Detect which cell encompasses the target text, then output its [x, y] center coordinate. 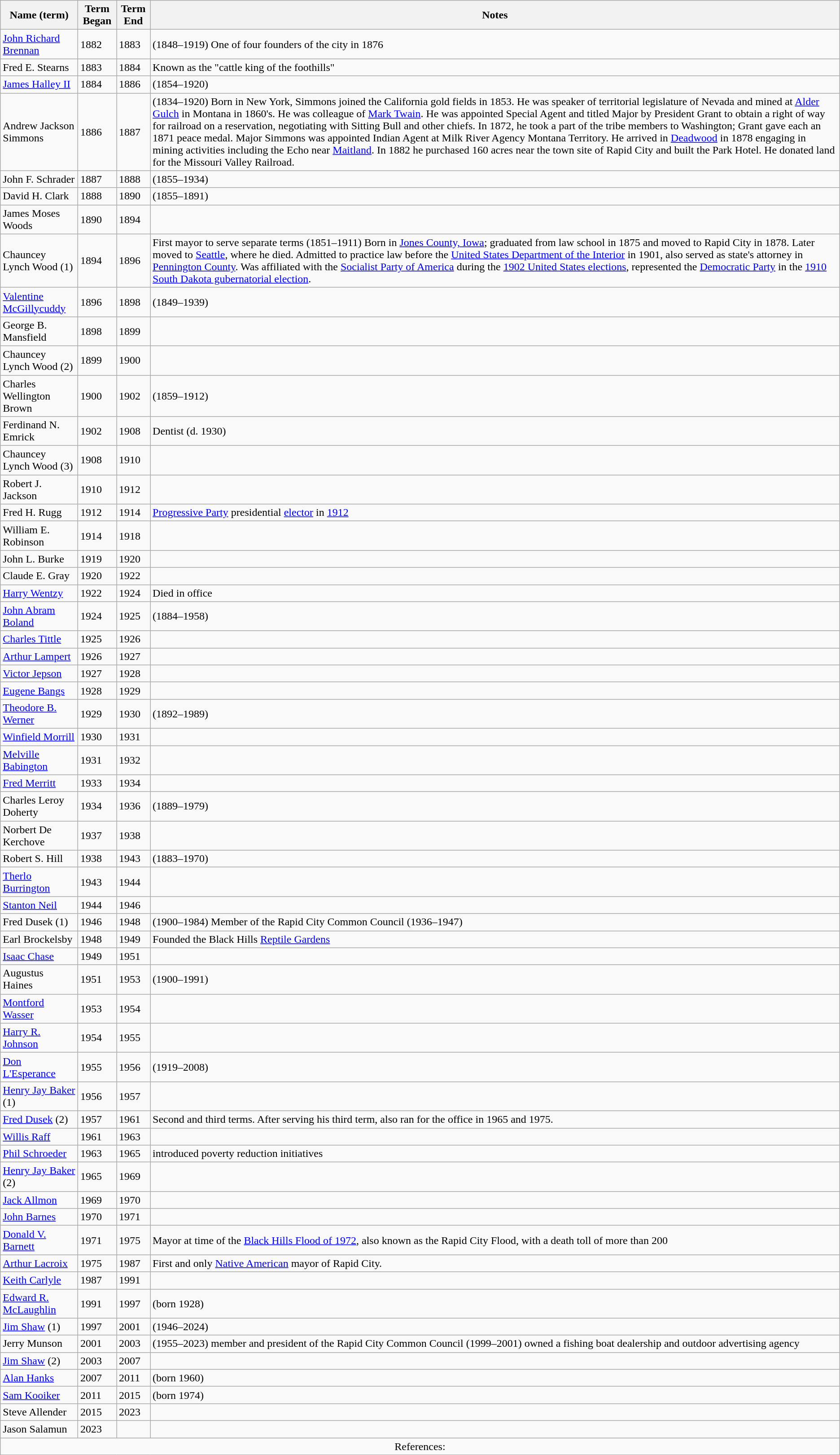
1936 [134, 806]
1918 [134, 536]
Robert J. Jackson [39, 489]
Charles Wellington Brown [39, 396]
(1854–1920) [495, 84]
John Abram Boland [39, 616]
Chauncey Lynch Wood (2) [39, 360]
Henry Jay Baker (2) [39, 1177]
Fred Merritt [39, 783]
Donald V. Barnett [39, 1240]
Charles Tittle [39, 639]
Name (term) [39, 15]
(1859–1912) [495, 396]
David H. Clark [39, 196]
Notes [495, 15]
Harry Wentzy [39, 593]
Fred H. Rugg [39, 513]
(1946–2024) [495, 1327]
Term End [134, 15]
(1855–1934) [495, 179]
Chauncey Lynch Wood (1) [39, 260]
Norbert De Kerchove [39, 836]
Melville Babington [39, 760]
George B. Mansfield [39, 331]
Jim Shaw (1) [39, 1327]
Dentist (d. 1930) [495, 431]
(1892–1989) [495, 714]
Willis Raff [39, 1136]
Phil Schroeder [39, 1154]
Winfield Morrill [39, 737]
Died in office [495, 593]
(1900–1991) [495, 980]
Progressive Party presidential elector in 1912 [495, 513]
Fred Dusek (1) [39, 922]
Stanton Neil [39, 905]
Andrew Jackson Simmons [39, 132]
Arthur Lampert [39, 656]
(1884–1958) [495, 616]
John F. Schrader [39, 179]
Valentine McGillycuddy [39, 302]
John L. Burke [39, 559]
James Halley II [39, 84]
1882 [97, 44]
Known as the "cattle king of the foothills" [495, 67]
First and only Native American mayor of Rapid City. [495, 1263]
Henry Jay Baker (1) [39, 1096]
Arthur Lacroix [39, 1263]
John Barnes [39, 1217]
Harry R. Johnson [39, 1038]
References: [420, 1446]
(1883–1970) [495, 859]
(1848–1919) One of four founders of the city in 1876 [495, 44]
Theodore B. Werner [39, 714]
Jerry Munson [39, 1344]
Claude E. Gray [39, 576]
Mayor at time of the Black Hills Flood of 1972, also known as the Rapid City Flood, with a death toll of more than 200 [495, 1240]
Edward R. McLaughlin [39, 1304]
1932 [134, 760]
Robert S. Hill [39, 859]
(1900–1984) Member of the Rapid City Common Council (1936–1947) [495, 922]
introduced poverty reduction initiatives [495, 1154]
1937 [97, 836]
(born 1974) [495, 1395]
Second and third terms. After serving his third term, also ran for the office in 1965 and 1975. [495, 1119]
Victor Jepson [39, 673]
Founded the Black Hills Reptile Gardens [495, 939]
Ferdinand N. Emrick [39, 431]
Jason Salamun [39, 1429]
(1889–1979) [495, 806]
Therlo Burrington [39, 882]
(born 1928) [495, 1304]
(1849–1939) [495, 302]
Eugene Bangs [39, 690]
(1955–2023) member and president of the Rapid City Common Council (1999–2001) owned a fishing boat dealership and outdoor advertising agency [495, 1344]
Charles Leroy Doherty [39, 806]
Keith Carlyle [39, 1280]
1933 [97, 783]
Sam Kooiker [39, 1395]
Jack Allmon [39, 1200]
Steve Allender [39, 1412]
Fred E. Stearns [39, 67]
Fred Dusek (2) [39, 1119]
Don L'Esperance [39, 1067]
Term Began [97, 15]
James Moses Woods [39, 219]
Chauncey Lynch Wood (3) [39, 461]
Alan Hanks [39, 1378]
1919 [97, 559]
William E. Robinson [39, 536]
Isaac Chase [39, 956]
Earl Brockelsby [39, 939]
Montford Wasser [39, 1008]
(1855–1891) [495, 196]
(1919–2008) [495, 1067]
(born 1960) [495, 1378]
John Richard Brennan [39, 44]
Jim Shaw (2) [39, 1361]
Augustus Haines [39, 980]
